Determine the [x, y] coordinate at the center of the cell enclosing the given text.  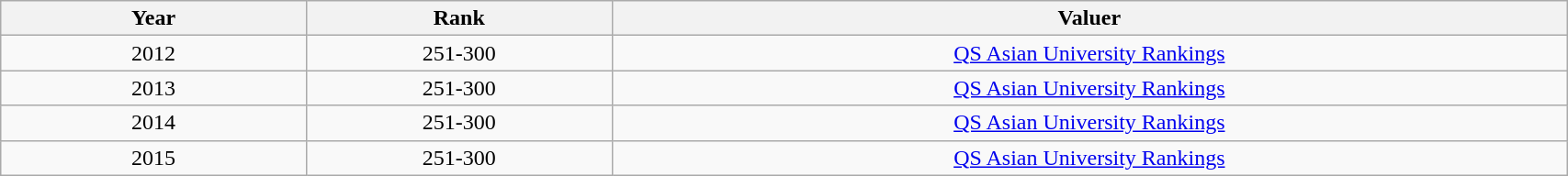
2015 [154, 158]
2014 [154, 123]
Year [154, 18]
2012 [154, 53]
Rank [459, 18]
2013 [154, 88]
Valuer [1089, 18]
